Pinpoint the cell where the given text exists, returning its (X, Y) midpoint coordinate. 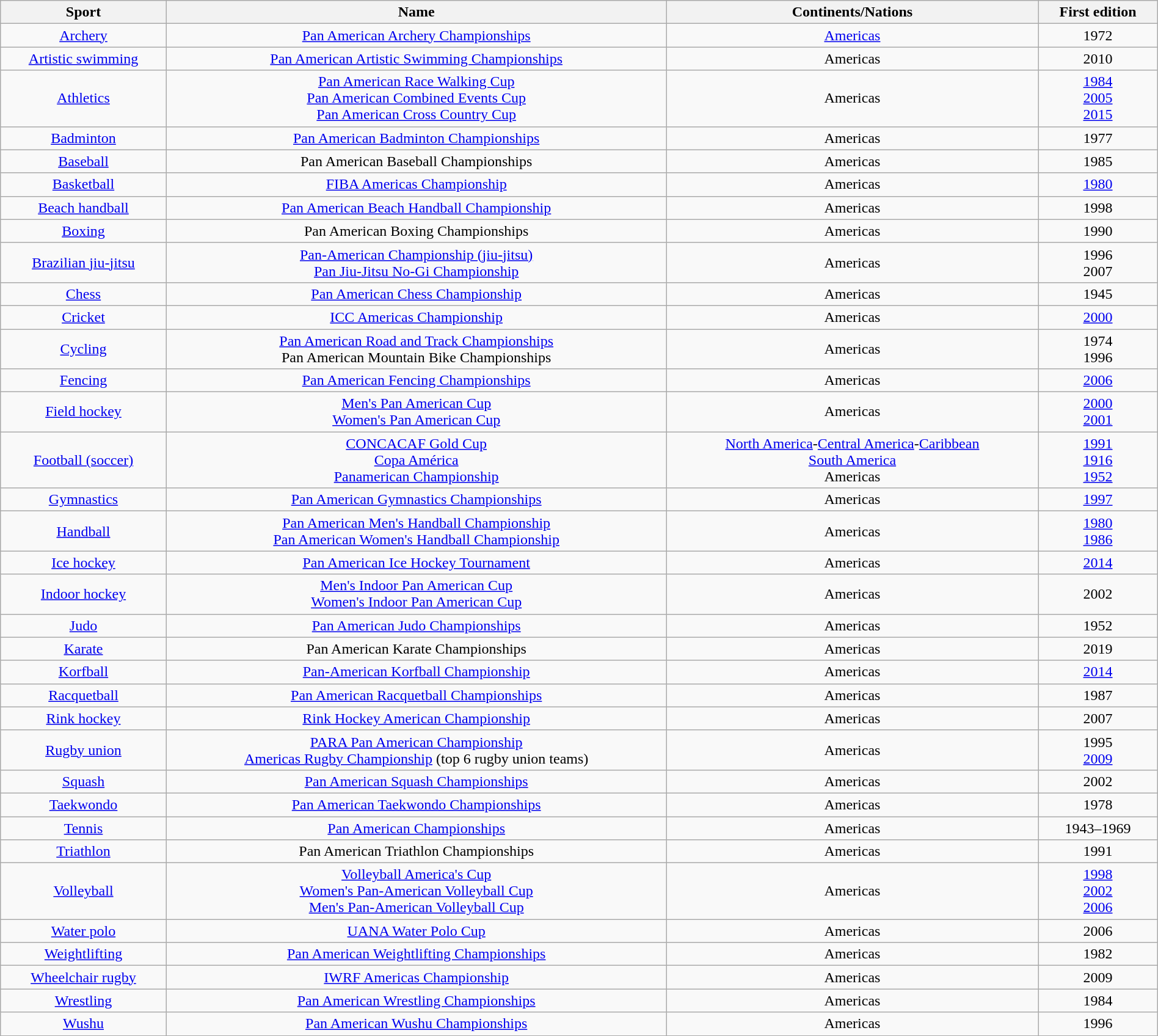
1997 (1098, 500)
Racquetball (83, 695)
19952009 (1098, 750)
Rink Hockey American Championship (417, 718)
Rink hockey (83, 718)
1977 (1098, 138)
1945 (1098, 294)
Beach handball (83, 208)
1990 (1098, 231)
1984 (1098, 1001)
Pan American Baseball Championships (417, 161)
2010 (1098, 59)
Name (417, 12)
Continents/Nations (853, 12)
FIBA Americas Championship (417, 184)
Men's Indoor Pan American CupWomen's Indoor Pan American Cup (417, 594)
199820022006 (1098, 891)
Gymnastics (83, 500)
Water polo (83, 931)
2007 (1098, 718)
Pan-American Korfball Championship (417, 672)
1985 (1098, 161)
Pan American Beach Handball Championship (417, 208)
CONCACAF Gold CupCopa AméricaPanamerican Championship (417, 460)
Pan American Boxing Championships (417, 231)
Pan American Artistic Swimming Championships (417, 59)
Weightlifting (83, 954)
Tennis (83, 828)
Karate (83, 649)
19801986 (1098, 531)
19962007 (1098, 263)
ICC Americas Championship (417, 317)
Pan American Triathlon Championships (417, 852)
PARA Pan American ChampionshipAmericas Rugby Championship (top 6 rugby union teams) (417, 750)
1952 (1098, 626)
Brazilian jiu-jitsu (83, 263)
Volleyball America's CupWomen's Pan-American Volleyball CupMen's Pan-American Volleyball Cup (417, 891)
Pan American Fencing Championships (417, 381)
1987 (1098, 695)
Korfball (83, 672)
Pan American Road and Track ChampionshipsPan American Mountain Bike Championships (417, 348)
1996 (1098, 1024)
Pan American Archery Championships (417, 35)
Taekwondo (83, 804)
Volleyball (83, 891)
1998 (1098, 208)
1991 (1098, 852)
Pan American Karate Championships (417, 649)
Rugby union (83, 750)
2000 (1098, 317)
Pan American Wushu Championships (417, 1024)
2019 (1098, 649)
First edition (1098, 12)
Pan American Badminton Championships (417, 138)
IWRF Americas Championship (417, 977)
1943–1969 (1098, 828)
Baseball (83, 161)
Squash (83, 781)
Boxing (83, 231)
Men's Pan American CupWomen's Pan American Cup (417, 412)
199119161952 (1098, 460)
Pan American Chess Championship (417, 294)
Wheelchair rugby (83, 977)
Pan American Taekwondo Championships (417, 804)
Pan American Race Walking CupPan American Combined Events CupPan American Cross Country Cup (417, 98)
Pan American Judo Championships (417, 626)
Triathlon (83, 852)
Pan American Gymnastics Championships (417, 500)
North America-Central America-CaribbeanSouth AmericaAmericas (853, 460)
Basketball (83, 184)
Chess (83, 294)
Pan American Wrestling Championships (417, 1001)
Cricket (83, 317)
Indoor hockey (83, 594)
UANA Water Polo Cup (417, 931)
Field hockey (83, 412)
198420052015 (1098, 98)
Cycling (83, 348)
Archery (83, 35)
19741996 (1098, 348)
Pan American Racquetball Championships (417, 695)
Pan-American Championship (jiu-jitsu)Pan Jiu-Jitsu No-Gi Championship (417, 263)
1978 (1098, 804)
Pan American Weightlifting Championships (417, 954)
1980 (1098, 184)
Badminton (83, 138)
Sport (83, 12)
Wrestling (83, 1001)
2009 (1098, 977)
1972 (1098, 35)
Handball (83, 531)
1982 (1098, 954)
Pan American Squash Championships (417, 781)
20002001 (1098, 412)
Pan American Men's Handball ChampionshipPan American Women's Handball Championship (417, 531)
Judo (83, 626)
Athletics (83, 98)
Artistic swimming (83, 59)
Ice hockey (83, 563)
Pan American Championships (417, 828)
Pan American Ice Hockey Tournament (417, 563)
Fencing (83, 381)
Wushu (83, 1024)
Football (soccer) (83, 460)
